Find where the given text appears and provide that cell's center as [X, Y] coordinate. 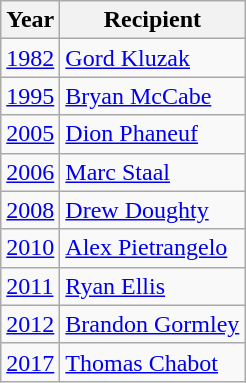
Marc Staal [152, 172]
Bryan McCabe [152, 96]
2008 [30, 210]
Brandon Gormley [152, 324]
2006 [30, 172]
1995 [30, 96]
Thomas Chabot [152, 362]
Alex Pietrangelo [152, 248]
Dion Phaneuf [152, 134]
2005 [30, 134]
Recipient [152, 20]
2011 [30, 286]
2012 [30, 324]
Ryan Ellis [152, 286]
2010 [30, 248]
Year [30, 20]
1982 [30, 58]
2017 [30, 362]
Gord Kluzak [152, 58]
Drew Doughty [152, 210]
